For the text-containing cell, return its midpoint in (x, y) coordinate format. 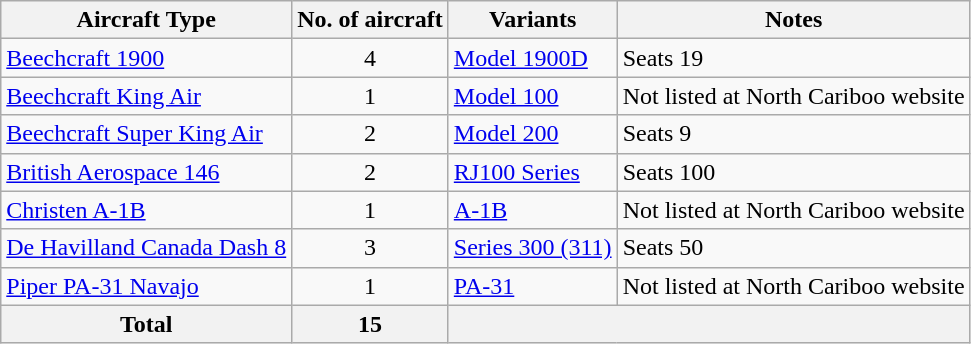
Model 100 (532, 96)
Variants (532, 20)
Beechcraft 1900 (146, 58)
Notes (794, 20)
Beechcraft Super King Air (146, 134)
Series 300 (311) (532, 248)
Model 200 (532, 134)
15 (370, 324)
Beechcraft King Air (146, 96)
Seats 9 (794, 134)
RJ100 Series (532, 172)
4 (370, 58)
Total (146, 324)
PA-31 (532, 286)
Model 1900D (532, 58)
Christen A-1B (146, 210)
No. of aircraft (370, 20)
Seats 100 (794, 172)
Seats 19 (794, 58)
3 (370, 248)
A-1B (532, 210)
Aircraft Type (146, 20)
Seats 50 (794, 248)
Piper PA-31 Navajo (146, 286)
British Aerospace 146 (146, 172)
De Havilland Canada Dash 8 (146, 248)
